Return (x, y) of the center of cell containing provided text 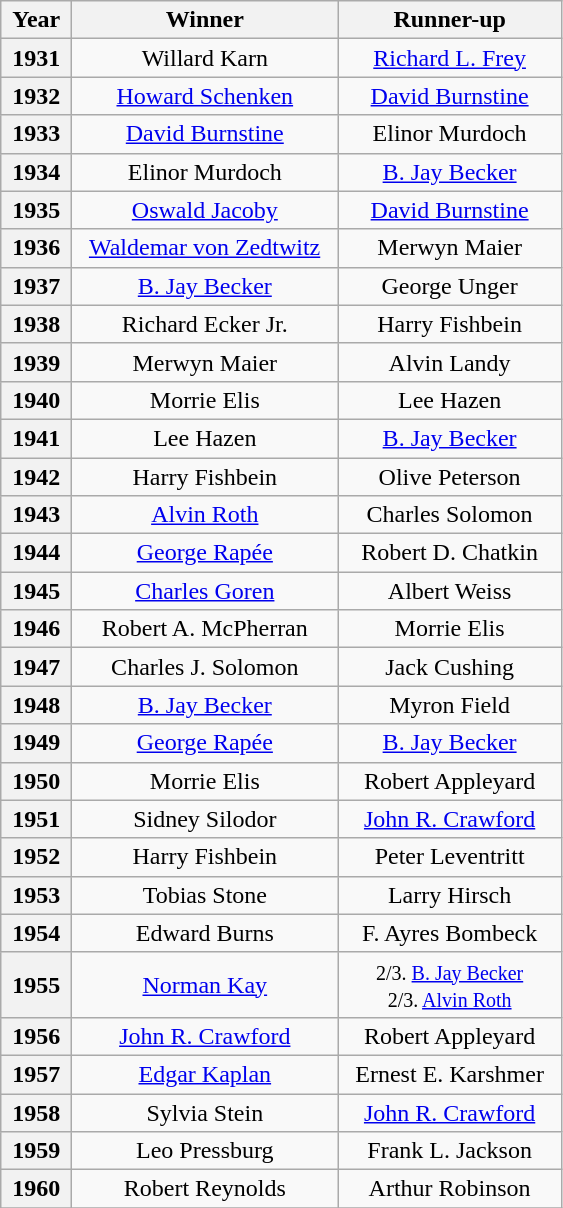
Myron Field (450, 705)
Robert A. McPherran (205, 629)
Runner-up (450, 20)
Charles J. Solomon (205, 667)
1960 (36, 1189)
1950 (36, 781)
Robert D. Chatkin (450, 553)
Ernest E. Karshmer (450, 1074)
Richard L. Frey (450, 58)
Charles Goren (205, 591)
1942 (36, 477)
1941 (36, 438)
Robert Reynolds (205, 1189)
Olive Peterson (450, 477)
1931 (36, 58)
1946 (36, 629)
Alvin Landy (450, 362)
Tobias Stone (205, 895)
1947 (36, 667)
Waldemar von Zedtwitz (205, 248)
1937 (36, 286)
1953 (36, 895)
1940 (36, 400)
Alvin Roth (205, 515)
1957 (36, 1074)
Willard Karn (205, 58)
1948 (36, 705)
1951 (36, 819)
F. Ayres Bombeck (450, 933)
Peter Leventritt (450, 857)
Year (36, 20)
George Unger (450, 286)
Edgar Kaplan (205, 1074)
Albert Weiss (450, 591)
Leo Pressburg (205, 1151)
Edward Burns (205, 933)
Sylvia Stein (205, 1113)
2/3. B. Jay Becker 2/3. Alvin Roth (450, 984)
1958 (36, 1113)
1939 (36, 362)
1932 (36, 96)
Larry Hirsch (450, 895)
Winner (205, 20)
1944 (36, 553)
1945 (36, 591)
Frank L. Jackson (450, 1151)
Norman Kay (205, 984)
1955 (36, 984)
Arthur Robinson (450, 1189)
1954 (36, 933)
Oswald Jacoby (205, 210)
1943 (36, 515)
1956 (36, 1036)
Richard Ecker Jr. (205, 324)
Howard Schenken (205, 96)
1938 (36, 324)
Charles Solomon (450, 515)
1949 (36, 743)
1934 (36, 172)
1952 (36, 857)
1933 (36, 134)
1935 (36, 210)
Sidney Silodor (205, 819)
1959 (36, 1151)
Jack Cushing (450, 667)
1936 (36, 248)
